Extract the [x, y] coordinate from the center of the cell holding the provided text.  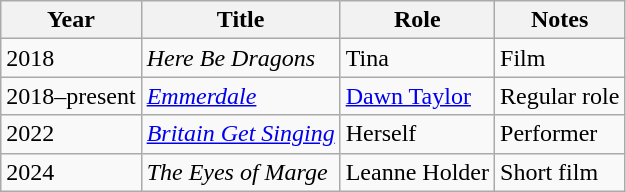
2022 [71, 134]
Tina [417, 58]
Regular role [560, 96]
Role [417, 20]
2024 [71, 172]
Here Be Dragons [240, 58]
Emmerdale [240, 96]
Film [560, 58]
Britain Get Singing [240, 134]
Leanne Holder [417, 172]
2018 [71, 58]
Notes [560, 20]
Dawn Taylor [417, 96]
Performer [560, 134]
Year [71, 20]
2018–present [71, 96]
Herself [417, 134]
Short film [560, 172]
Title [240, 20]
The Eyes of Marge [240, 172]
